Provide the [X, Y] coordinate of the cell's center where the given text is located.  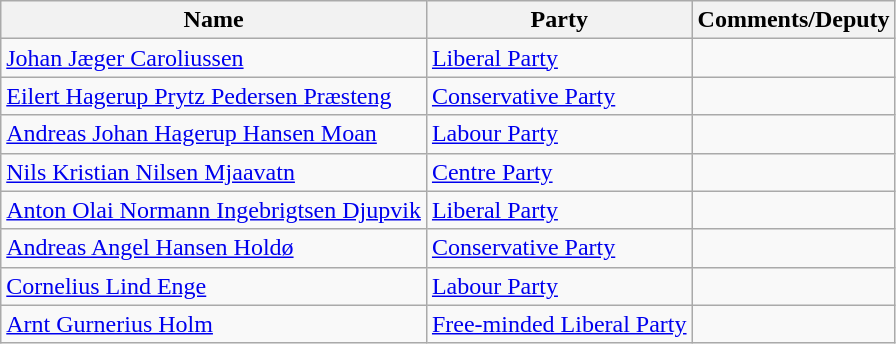
Free-minded Liberal Party [559, 324]
Cornelius Lind Enge [214, 286]
Name [214, 20]
Centre Party [559, 172]
Anton Olai Normann Ingebrigtsen Djupvik [214, 210]
Andreas Angel Hansen Holdø [214, 248]
Comments/Deputy [794, 20]
Party [559, 20]
Eilert Hagerup Prytz Pedersen Præsteng [214, 96]
Arnt Gurnerius Holm [214, 324]
Nils Kristian Nilsen Mjaavatn [214, 172]
Andreas Johan Hagerup Hansen Moan [214, 134]
Johan Jæger Caroliussen [214, 58]
